Pinpoint the cell where the given text exists, returning its (X, Y) midpoint coordinate. 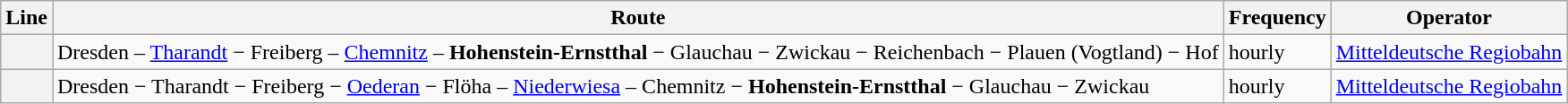
Dresden − Tharandt − Freiberg − Oederan − Flöha – Niederwiesa – Chemnitz − Hohenstein-Ernstthal − Glauchau − Zwickau (637, 86)
Route (637, 18)
Frequency (1277, 18)
Dresden – Tharandt − Freiberg – Chemnitz – Hohenstein-Ernstthal − Glauchau − Zwickau − Reichenbach − Plauen (Vogtland) − Hof (637, 52)
Operator (1449, 18)
Line (27, 18)
